Return the (x, y) coordinate for the center point of the cell that contains the specified text.  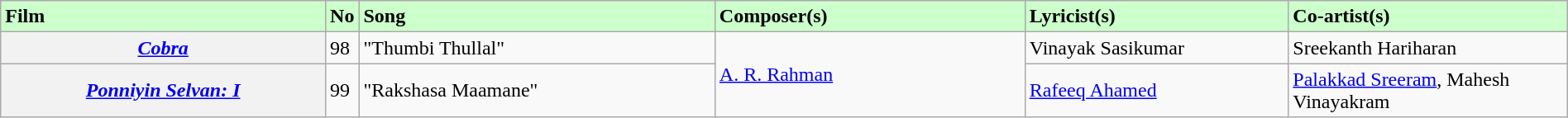
99 (342, 91)
Sreekanth Hariharan (1427, 48)
Co-artist(s) (1427, 17)
Film (164, 17)
Cobra (164, 48)
Rafeeq Ahamed (1156, 91)
"Thumbi Thullal" (537, 48)
98 (342, 48)
Composer(s) (870, 17)
Lyricist(s) (1156, 17)
Ponniyin Selvan: I (164, 91)
"Rakshasa Maamane" (537, 91)
Vinayak Sasikumar (1156, 48)
Song (537, 17)
A. R. Rahman (870, 74)
Palakkad Sreeram, Mahesh Vinayakram (1427, 91)
No (342, 17)
